Return the [X, Y] coordinate for the center point of the cell that contains the specified text.  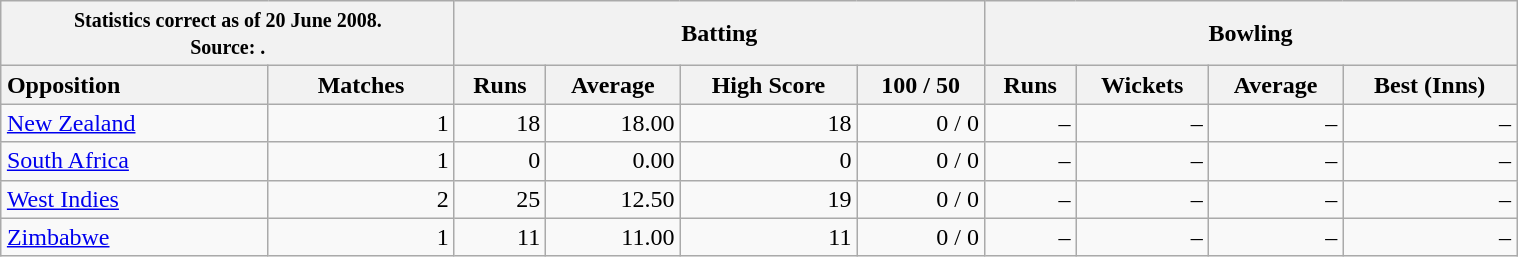
Zimbabwe [134, 237]
High Score [768, 85]
South Africa [134, 161]
Wickets [1142, 85]
12.50 [613, 199]
Batting [719, 34]
100 / 50 [920, 85]
18.00 [613, 123]
Matches [361, 85]
0.00 [613, 161]
Bowling [1250, 34]
Statistics correct as of 20 June 2008.Source: . [228, 34]
19 [768, 199]
West Indies [134, 199]
25 [500, 199]
Best (Inns) [1430, 85]
11.00 [613, 237]
2 [361, 199]
Opposition [134, 85]
New Zealand [134, 123]
